For the text-containing cell, return its midpoint in [x, y] coordinate format. 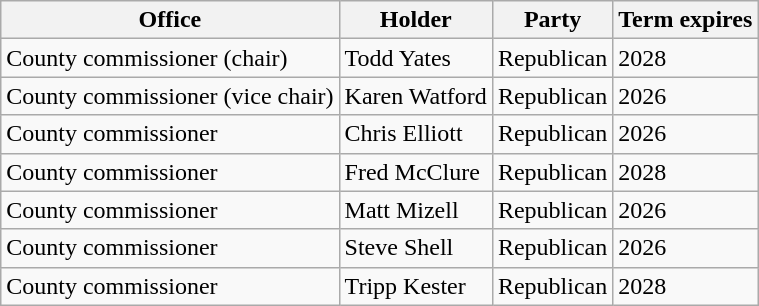
Chris Elliott [416, 134]
Todd Yates [416, 58]
Holder [416, 20]
Party [552, 20]
Steve Shell [416, 248]
Fred McClure [416, 172]
Office [170, 20]
Term expires [686, 20]
Karen Watford [416, 96]
Matt Mizell [416, 210]
County commissioner (vice chair) [170, 96]
Tripp Kester [416, 286]
County commissioner (chair) [170, 58]
